Return [x, y] of the center of cell containing provided text 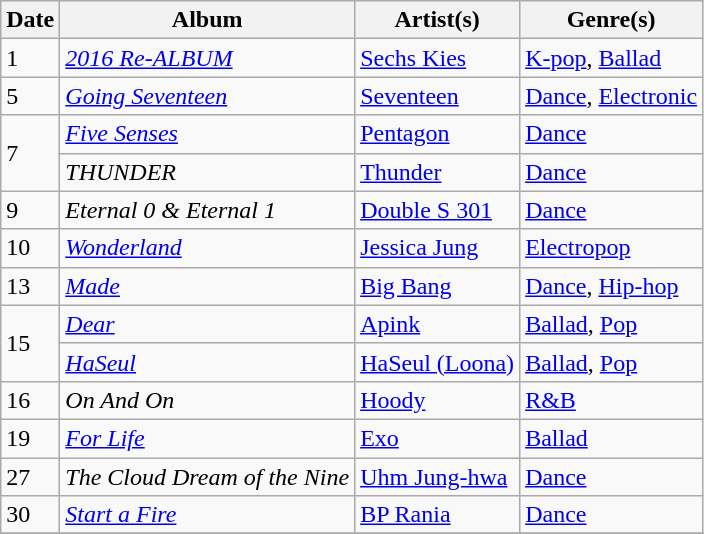
Wonderland [208, 248]
Pentagon [438, 134]
Date [30, 20]
THUNDER [208, 172]
19 [30, 438]
Dance, Hip-hop [612, 286]
For Life [208, 438]
Five Senses [208, 134]
On And On [208, 400]
15 [30, 343]
Big Bang [438, 286]
9 [30, 210]
HaSeul [208, 362]
Made [208, 286]
HaSeul (Loona) [438, 362]
27 [30, 477]
Double S 301 [438, 210]
K-pop, Ballad [612, 58]
10 [30, 248]
Thunder [438, 172]
Electropop [612, 248]
Uhm Jung-hwa [438, 477]
Ballad [612, 438]
Album [208, 20]
5 [30, 96]
Seventeen [438, 96]
Sechs Kies [438, 58]
16 [30, 400]
R&B [612, 400]
1 [30, 58]
Jessica Jung [438, 248]
Hoody [438, 400]
Start a Fire [208, 515]
13 [30, 286]
Going Seventeen [208, 96]
30 [30, 515]
Eternal 0 & Eternal 1 [208, 210]
Dear [208, 324]
Exo [438, 438]
Dance, Electronic [612, 96]
Artist(s) [438, 20]
BP Rania [438, 515]
Genre(s) [612, 20]
Apink [438, 324]
2016 Re-ALBUM [208, 58]
7 [30, 153]
The Cloud Dream of the Nine [208, 477]
